For the text-containing cell, return its midpoint in [X, Y] coordinate format. 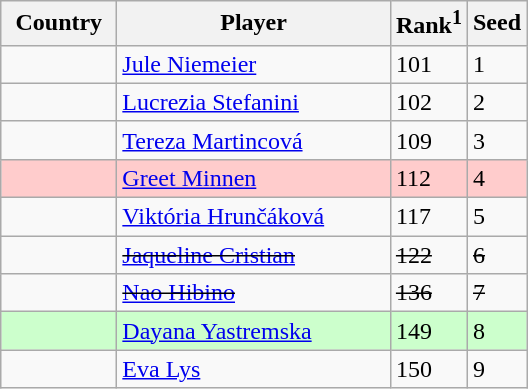
136 [428, 293]
Tereza Martincová [254, 140]
6 [496, 255]
122 [428, 255]
112 [428, 178]
Jule Niemeier [254, 64]
Eva Lys [254, 369]
102 [428, 102]
150 [428, 369]
3 [496, 140]
101 [428, 64]
Player [254, 24]
8 [496, 331]
4 [496, 178]
Nao Hibino [254, 293]
Lucrezia Stefanini [254, 102]
Rank1 [428, 24]
5 [496, 217]
149 [428, 331]
1 [496, 64]
Viktória Hrunčáková [254, 217]
9 [496, 369]
2 [496, 102]
Greet Minnen [254, 178]
Seed [496, 24]
117 [428, 217]
Jaqueline Cristian [254, 255]
7 [496, 293]
109 [428, 140]
Dayana Yastremska [254, 331]
Country [59, 24]
